Scan for the cell matching the given text and deliver its [x, y] coordinate at center. 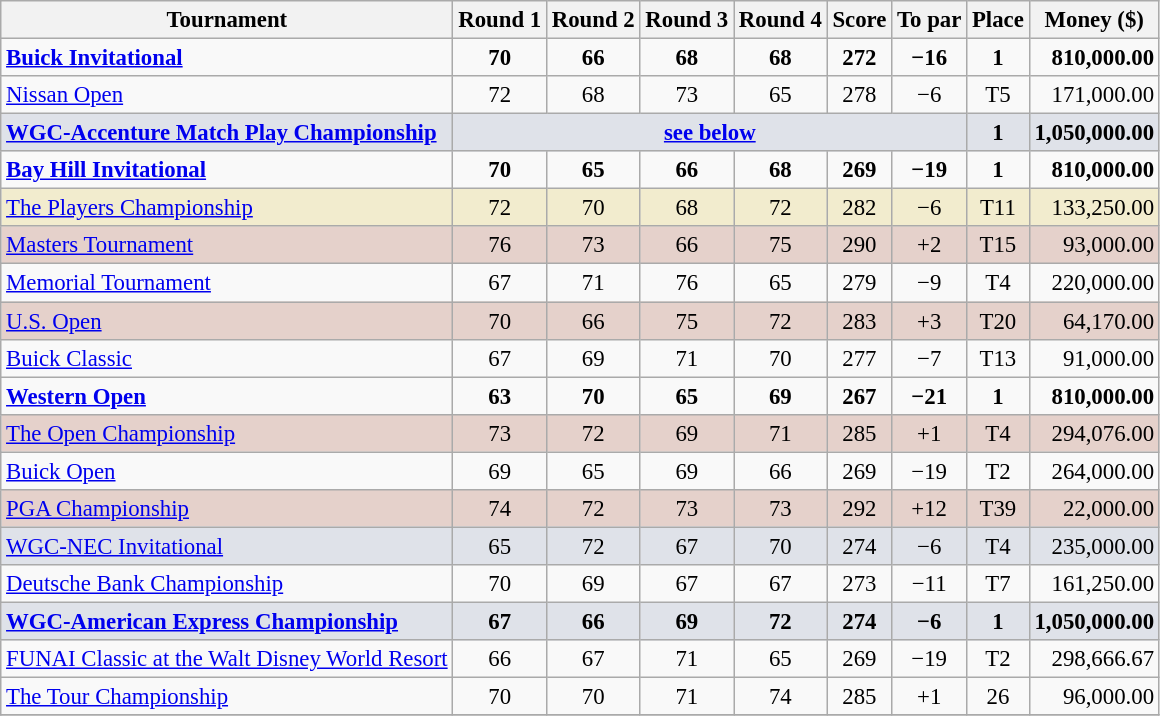
235,000.00 [1094, 546]
−11 [930, 584]
294,076.00 [1094, 433]
PGA Championship [227, 509]
FUNAI Classic at the Walt Disney World Resort [227, 659]
Deutsche Bank Championship [227, 584]
22,000.00 [1094, 509]
273 [860, 584]
26 [998, 697]
292 [860, 509]
298,666.67 [1094, 659]
161,250.00 [1094, 584]
WGC-NEC Invitational [227, 546]
The Open Championship [227, 433]
U.S. Open [227, 321]
The Players Championship [227, 208]
T13 [998, 358]
272 [860, 58]
290 [860, 245]
+12 [930, 509]
T15 [998, 245]
WGC-American Express Championship [227, 621]
Round 2 [593, 20]
282 [860, 208]
Tournament [227, 20]
63 [500, 396]
Round 1 [500, 20]
279 [860, 283]
Money ($) [1094, 20]
Masters Tournament [227, 245]
133,250.00 [1094, 208]
Score [860, 20]
T5 [998, 95]
see below [710, 133]
+2 [930, 245]
Nissan Open [227, 95]
Buick Open [227, 471]
−21 [930, 396]
T39 [998, 509]
Western Open [227, 396]
171,000.00 [1094, 95]
−7 [930, 358]
Bay Hill Invitational [227, 170]
Memorial Tournament [227, 283]
T7 [998, 584]
267 [860, 396]
Round 4 [781, 20]
To par [930, 20]
−16 [930, 58]
+3 [930, 321]
264,000.00 [1094, 471]
277 [860, 358]
Round 3 [687, 20]
−9 [930, 283]
Place [998, 20]
64,170.00 [1094, 321]
91,000.00 [1094, 358]
220,000.00 [1094, 283]
WGC-Accenture Match Play Championship [227, 133]
The Tour Championship [227, 697]
T20 [998, 321]
278 [860, 95]
96,000.00 [1094, 697]
T11 [998, 208]
Buick Classic [227, 358]
283 [860, 321]
Buick Invitational [227, 58]
93,000.00 [1094, 245]
